Pinpoint the cell where the given text exists, returning its (x, y) midpoint coordinate. 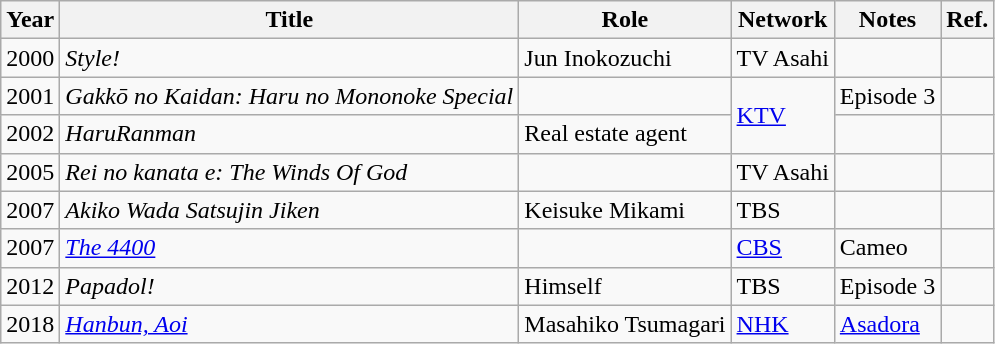
Papadol! (290, 286)
Gakkō no Kaidan: Haru no Mononoke Special (290, 96)
HaruRanman (290, 134)
Rei no kanata e: The Winds Of God (290, 172)
Keisuke Mikami (625, 210)
KTV (782, 115)
Year (30, 20)
CBS (782, 248)
Role (625, 20)
The 4400 (290, 248)
Style! (290, 58)
2000 (30, 58)
2018 (30, 324)
2012 (30, 286)
Asadora (887, 324)
Network (782, 20)
NHK (782, 324)
Jun Inokozuchi (625, 58)
Akiko Wada Satsujin Jiken (290, 210)
Real estate agent (625, 134)
Notes (887, 20)
2005 (30, 172)
Ref. (968, 20)
Title (290, 20)
2002 (30, 134)
Himself (625, 286)
Hanbun, Aoi (290, 324)
2001 (30, 96)
Cameo (887, 248)
Masahiko Tsumagari (625, 324)
